From the cell containing the given text, extract its center point as [X, Y] coordinate. 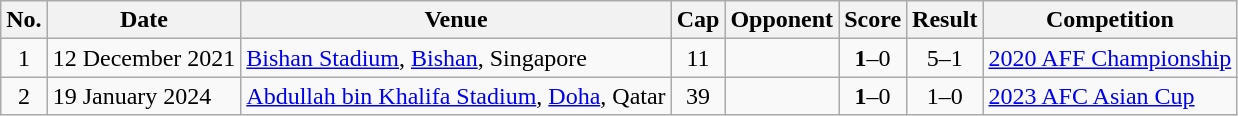
2020 AFF Championship [1110, 58]
39 [698, 96]
19 January 2024 [144, 96]
Cap [698, 20]
Date [144, 20]
2 [24, 96]
Abdullah bin Khalifa Stadium, Doha, Qatar [456, 96]
Bishan Stadium, Bishan, Singapore [456, 58]
1 [24, 58]
Score [873, 20]
Opponent [782, 20]
5–1 [945, 58]
Result [945, 20]
Venue [456, 20]
2023 AFC Asian Cup [1110, 96]
12 December 2021 [144, 58]
Competition [1110, 20]
No. [24, 20]
11 [698, 58]
